Locate the cell with the specified text and output its [x, y] center coordinate. 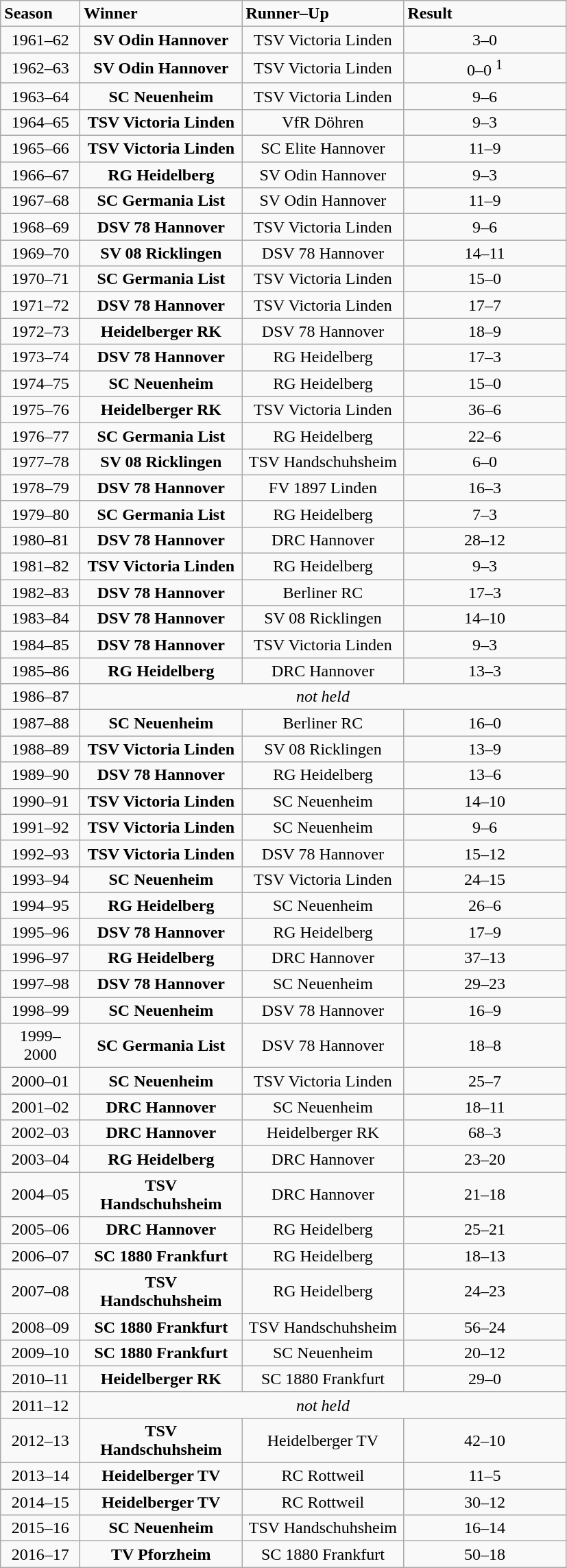
1993–94 [40, 879]
1965–66 [40, 149]
13–9 [485, 749]
68–3 [485, 1133]
16–3 [485, 488]
1961–62 [40, 40]
1994–95 [40, 905]
2016–17 [40, 1554]
29–23 [485, 984]
Runner–Up [323, 14]
2012–13 [40, 1440]
22–6 [485, 436]
1990–91 [40, 801]
11–5 [485, 1476]
2000–01 [40, 1081]
2011–12 [40, 1405]
18–13 [485, 1256]
1976–77 [40, 436]
Season [40, 14]
16–14 [485, 1528]
1983–84 [40, 619]
2014–15 [40, 1502]
2008–09 [40, 1327]
24–15 [485, 879]
56–24 [485, 1327]
1986–87 [40, 697]
1975–76 [40, 409]
1978–79 [40, 488]
2013–14 [40, 1476]
17–9 [485, 931]
23–20 [485, 1159]
24–23 [485, 1291]
1996–97 [40, 958]
1962–63 [40, 69]
VfR Döhren [323, 122]
1982–83 [40, 593]
36–6 [485, 409]
2007–08 [40, 1291]
1966–67 [40, 175]
18–8 [485, 1045]
15–12 [485, 853]
1989–90 [40, 775]
1977–78 [40, 462]
18–11 [485, 1107]
1974–75 [40, 383]
6–0 [485, 462]
1971–72 [40, 305]
2010–11 [40, 1379]
2006–07 [40, 1256]
2009–10 [40, 1353]
1985–86 [40, 671]
1984–85 [40, 645]
25–7 [485, 1081]
2015–16 [40, 1528]
3–0 [485, 40]
30–12 [485, 1502]
1970–71 [40, 279]
1987–88 [40, 723]
2002–03 [40, 1133]
29–0 [485, 1379]
1964–65 [40, 122]
FV 1897 Linden [323, 488]
1967–68 [40, 201]
1973–74 [40, 357]
1995–96 [40, 931]
16–9 [485, 1010]
1972–73 [40, 331]
13–3 [485, 671]
21–18 [485, 1195]
Winner [161, 14]
1979–80 [40, 514]
1963–64 [40, 96]
14–11 [485, 253]
20–12 [485, 1353]
7–3 [485, 514]
2003–04 [40, 1159]
18–9 [485, 331]
1980–81 [40, 540]
16–0 [485, 723]
1981–82 [40, 567]
26–6 [485, 905]
1991–92 [40, 827]
0–0 1 [485, 69]
1999–2000 [40, 1045]
1997–98 [40, 984]
28–12 [485, 540]
1998–99 [40, 1010]
TV Pforzheim [161, 1554]
2005–06 [40, 1230]
SC Elite Hannover [323, 149]
2001–02 [40, 1107]
1992–93 [40, 853]
1968–69 [40, 227]
50–18 [485, 1554]
25–21 [485, 1230]
42–10 [485, 1440]
37–13 [485, 958]
13–6 [485, 775]
17–7 [485, 305]
Result [485, 14]
1969–70 [40, 253]
2004–05 [40, 1195]
1988–89 [40, 749]
